Identify which cell holds the provided text, then report its [x, y] central coordinate. 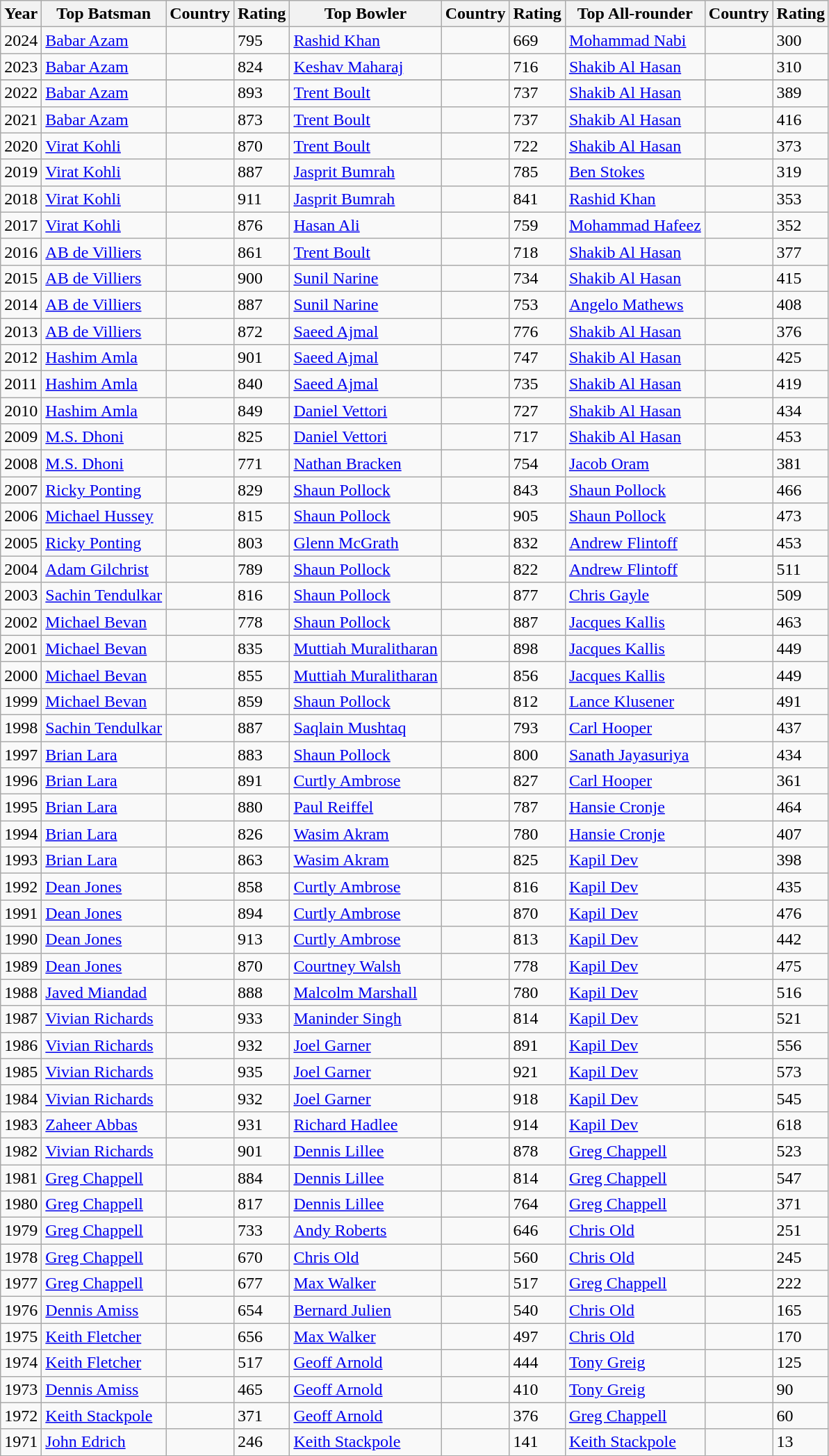
319 [801, 172]
Adam Gilchrist [104, 569]
931 [261, 1124]
2004 [21, 569]
Mohammad Nabi [635, 40]
13 [801, 1442]
1982 [21, 1151]
822 [537, 569]
646 [537, 1231]
840 [261, 384]
573 [801, 1072]
419 [801, 384]
654 [261, 1310]
1976 [21, 1310]
2003 [21, 596]
Bernard Julien [366, 1310]
858 [261, 887]
787 [537, 808]
2024 [21, 40]
893 [261, 93]
444 [537, 1363]
Nathan Bracken [366, 464]
873 [261, 120]
560 [537, 1257]
90 [801, 1389]
Zaheer Abbas [104, 1124]
835 [261, 648]
911 [261, 199]
398 [801, 860]
735 [537, 384]
2006 [21, 516]
656 [261, 1336]
894 [261, 913]
2001 [21, 648]
880 [261, 808]
863 [261, 860]
Maninder Singh [366, 1019]
415 [801, 278]
1989 [21, 966]
1977 [21, 1284]
753 [537, 304]
734 [537, 278]
1984 [21, 1098]
1992 [21, 887]
795 [261, 40]
1999 [21, 701]
Chris Gayle [635, 596]
475 [801, 966]
Top Batsman [104, 14]
2010 [21, 411]
353 [801, 199]
812 [537, 701]
Angelo Mathews [635, 304]
476 [801, 913]
669 [537, 40]
1991 [21, 913]
717 [537, 437]
416 [801, 120]
Glenn McGrath [366, 543]
1993 [21, 860]
Javed Miandad [104, 992]
497 [537, 1336]
425 [801, 358]
1990 [21, 940]
1978 [21, 1257]
716 [537, 67]
1985 [21, 1072]
2023 [21, 67]
803 [261, 543]
Michael Hussey [104, 516]
437 [801, 728]
2000 [21, 675]
905 [537, 516]
878 [537, 1151]
310 [801, 67]
754 [537, 464]
1988 [21, 992]
540 [537, 1310]
2021 [21, 120]
1987 [21, 1019]
410 [537, 1389]
785 [537, 172]
826 [261, 834]
463 [801, 622]
921 [537, 1072]
1994 [21, 834]
509 [801, 596]
1997 [21, 754]
1981 [21, 1178]
2017 [21, 225]
Courtney Walsh [366, 966]
1971 [21, 1442]
2015 [21, 278]
888 [261, 992]
Hasan Ali [366, 225]
Mohammad Hafeez [635, 225]
843 [537, 490]
545 [801, 1098]
Top Bowler [366, 14]
849 [261, 411]
817 [261, 1204]
789 [261, 569]
516 [801, 992]
Keshav Maharaj [366, 67]
Sanath Jayasuriya [635, 754]
Jacob Oram [635, 464]
2022 [21, 93]
491 [801, 701]
Richard Hadlee [366, 1124]
377 [801, 252]
165 [801, 1310]
918 [537, 1098]
2007 [21, 490]
408 [801, 304]
521 [801, 1019]
2009 [21, 437]
2014 [21, 304]
841 [537, 199]
872 [261, 332]
125 [801, 1363]
464 [801, 808]
1974 [21, 1363]
733 [261, 1231]
861 [261, 252]
222 [801, 1284]
Top All-rounder [635, 14]
855 [261, 675]
Saqlain Mushtaq [366, 728]
1975 [21, 1336]
859 [261, 701]
2008 [21, 464]
511 [801, 569]
373 [801, 146]
141 [537, 1442]
2019 [21, 172]
898 [537, 648]
913 [261, 940]
Ben Stokes [635, 172]
1979 [21, 1231]
1998 [21, 728]
718 [537, 252]
829 [261, 490]
1980 [21, 1204]
618 [801, 1124]
764 [537, 1204]
670 [261, 1257]
300 [801, 40]
381 [801, 464]
2002 [21, 622]
914 [537, 1124]
1995 [21, 808]
900 [261, 278]
John Edrich [104, 1442]
935 [261, 1072]
251 [801, 1231]
1972 [21, 1416]
727 [537, 411]
1986 [21, 1045]
1996 [21, 781]
245 [801, 1257]
60 [801, 1416]
722 [537, 146]
Malcolm Marshall [366, 992]
793 [537, 728]
2020 [21, 146]
547 [801, 1178]
Year [21, 14]
2013 [21, 332]
933 [261, 1019]
815 [261, 516]
Lance Klusener [635, 701]
876 [261, 225]
556 [801, 1045]
361 [801, 781]
465 [261, 1389]
473 [801, 516]
2011 [21, 384]
466 [801, 490]
2018 [21, 199]
170 [801, 1336]
884 [261, 1178]
Andy Roberts [366, 1231]
1973 [21, 1389]
2005 [21, 543]
523 [801, 1151]
677 [261, 1284]
352 [801, 225]
883 [261, 754]
407 [801, 834]
827 [537, 781]
747 [537, 358]
389 [801, 93]
759 [537, 225]
776 [537, 332]
800 [537, 754]
2016 [21, 252]
Paul Reiffel [366, 808]
2012 [21, 358]
813 [537, 940]
824 [261, 67]
856 [537, 675]
442 [801, 940]
1983 [21, 1124]
877 [537, 596]
246 [261, 1442]
435 [801, 887]
832 [537, 543]
771 [261, 464]
